Find where the given text appears and provide that cell's center as [x, y] coordinate. 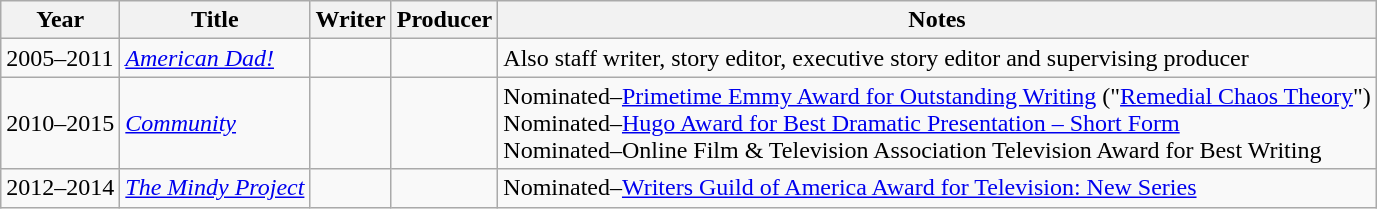
Writer [350, 20]
2012–2014 [60, 188]
2010–2015 [60, 123]
Nominated–Writers Guild of America Award for Television: New Series [937, 188]
2005–2011 [60, 58]
Title [215, 20]
Also staff writer, story editor, executive story editor and supervising producer [937, 58]
The Mindy Project [215, 188]
Producer [444, 20]
Notes [937, 20]
American Dad! [215, 58]
Year [60, 20]
Community [215, 123]
